Detect which cell encompasses the target text, then output its (x, y) center coordinate. 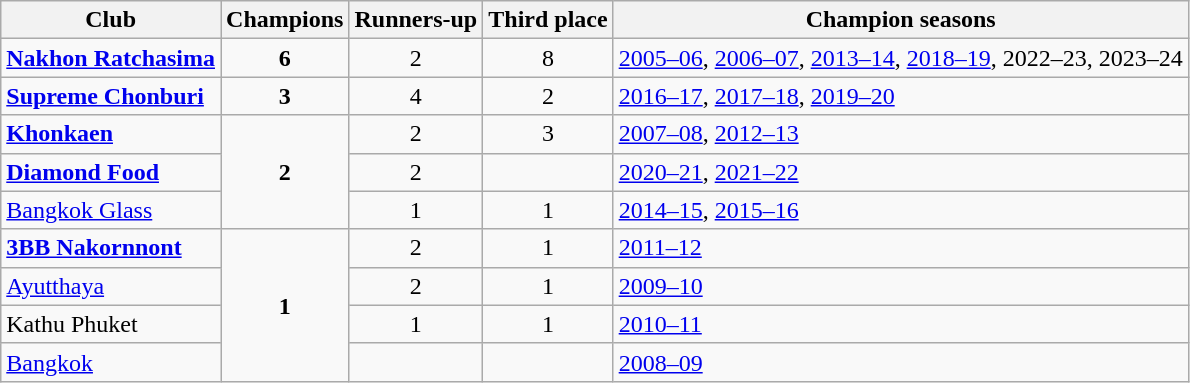
2011–12 (900, 248)
Khonkaen (111, 134)
2016–17, 2017–18, 2019–20 (900, 96)
2008–09 (900, 362)
Runners-up (416, 20)
2020–21, 2021–22 (900, 172)
Diamond Food (111, 172)
2007–08, 2012–13 (900, 134)
2014–15, 2015–16 (900, 210)
Supreme Chonburi (111, 96)
2009–10 (900, 286)
4 (416, 96)
Kathu Phuket (111, 324)
Champions (285, 20)
Bangkok Glass (111, 210)
2010–11 (900, 324)
Club (111, 20)
2005–06, 2006–07, 2013–14, 2018–19, 2022–23, 2023–24 (900, 58)
3BB Nakornnont (111, 248)
Third place (548, 20)
Ayutthaya (111, 286)
Nakhon Ratchasima (111, 58)
Bangkok (111, 362)
6 (285, 58)
8 (548, 58)
Champion seasons (900, 20)
